Identify which cell holds the provided text, then report its [x, y] central coordinate. 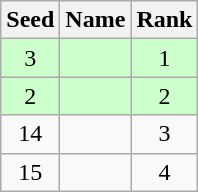
Name [96, 20]
15 [30, 172]
4 [164, 172]
Rank [164, 20]
14 [30, 134]
Seed [30, 20]
1 [164, 58]
